Search for the cell housing the specified text and yield its [x, y] center coordinate. 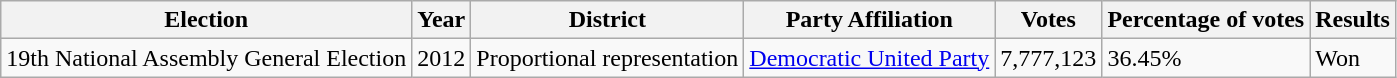
36.45% [1206, 58]
Proportional representation [608, 58]
Results [1353, 20]
Votes [1048, 20]
District [608, 20]
Year [442, 20]
Won [1353, 58]
Democratic United Party [870, 58]
Party Affiliation [870, 20]
7,777,123 [1048, 58]
2012 [442, 58]
Election [206, 20]
19th National Assembly General Election [206, 58]
Percentage of votes [1206, 20]
